Identify which cell holds the provided text, then report its (x, y) central coordinate. 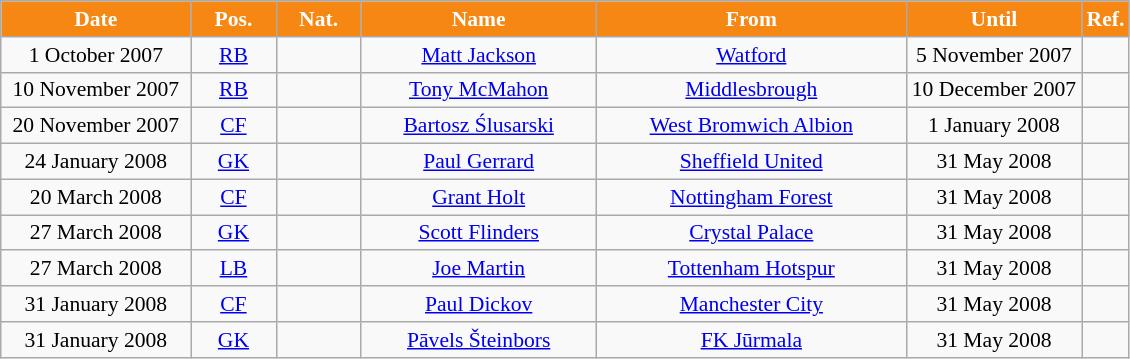
10 November 2007 (96, 90)
Tottenham Hotspur (751, 269)
Watford (751, 55)
Nat. (318, 19)
Tony McMahon (478, 90)
Ref. (1106, 19)
Bartosz Ślusarski (478, 126)
24 January 2008 (96, 162)
Matt Jackson (478, 55)
LB (234, 269)
Pāvels Šteinbors (478, 340)
Date (96, 19)
1 January 2008 (994, 126)
Scott Flinders (478, 233)
5 November 2007 (994, 55)
Sheffield United (751, 162)
FK Jūrmala (751, 340)
Manchester City (751, 304)
Pos. (234, 19)
West Bromwich Albion (751, 126)
20 November 2007 (96, 126)
Until (994, 19)
From (751, 19)
Joe Martin (478, 269)
Nottingham Forest (751, 197)
Grant Holt (478, 197)
20 March 2008 (96, 197)
1 October 2007 (96, 55)
10 December 2007 (994, 90)
Name (478, 19)
Paul Dickov (478, 304)
Middlesbrough (751, 90)
Paul Gerrard (478, 162)
Crystal Palace (751, 233)
